From the cell containing the given text, extract its center point as (x, y) coordinate. 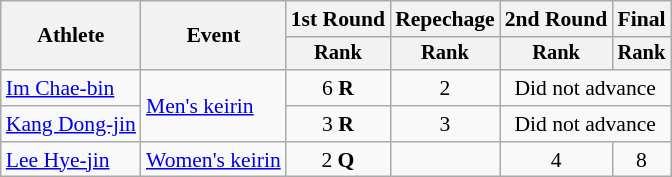
Athlete (71, 36)
Event (214, 36)
Kang Dong-jin (71, 124)
6 R (338, 88)
3 (445, 124)
Im Chae-bin (71, 88)
1st Round (338, 19)
Repechage (445, 19)
Final (641, 19)
3 R (338, 124)
2nd Round (556, 19)
2 (445, 88)
Men's keirin (214, 106)
